Output the [X, Y] coordinate of the center of the cell containing the given text.  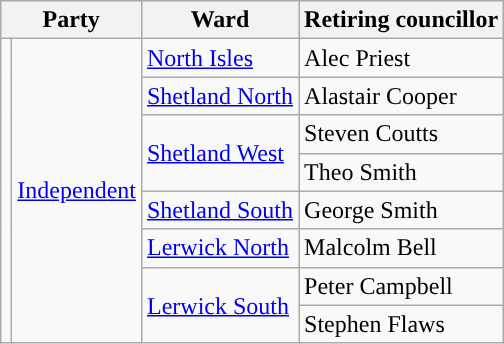
Peter Campbell [402, 286]
Lerwick North [220, 248]
Party [72, 20]
Theo Smith [402, 172]
Steven Coutts [402, 134]
Retiring councillor [402, 20]
Lerwick South [220, 305]
Shetland North [220, 96]
Ward [220, 20]
Alec Priest [402, 58]
Stephen Flaws [402, 324]
Malcolm Bell [402, 248]
North Isles [220, 58]
George Smith [402, 210]
Shetland South [220, 210]
Independent [77, 191]
Shetland West [220, 153]
Alastair Cooper [402, 96]
